Provide the [X, Y] coordinate of the cell's center where the given text is located.  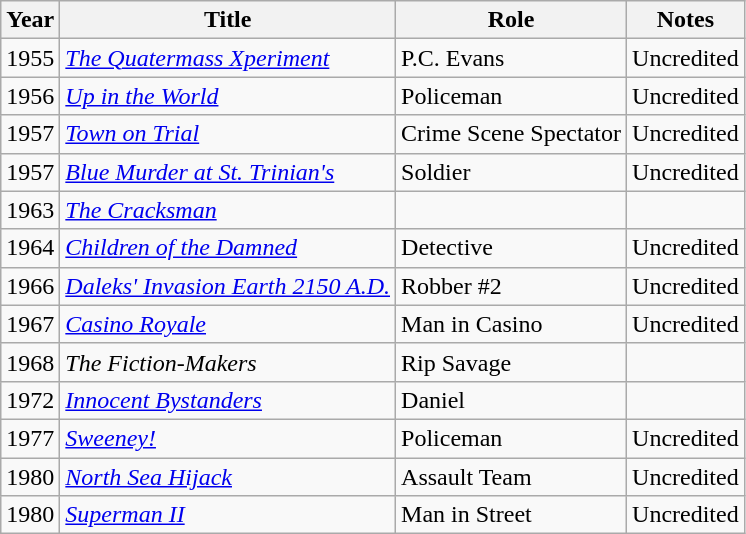
Year [30, 20]
The Cracksman [228, 210]
The Quatermass Xperiment [228, 58]
Daleks' Invasion Earth 2150 A.D. [228, 286]
Up in the World [228, 96]
Superman II [228, 515]
1972 [30, 400]
Crime Scene Spectator [512, 134]
1963 [30, 210]
1977 [30, 438]
Blue Murder at St. Trinian's [228, 172]
Role [512, 20]
1955 [30, 58]
P.C. Evans [512, 58]
Casino Royale [228, 324]
Man in Casino [512, 324]
Man in Street [512, 515]
1956 [30, 96]
1968 [30, 362]
Assault Team [512, 477]
Sweeney! [228, 438]
1967 [30, 324]
The Fiction-Makers [228, 362]
Notes [686, 20]
Robber #2 [512, 286]
Soldier [512, 172]
Innocent Bystanders [228, 400]
Detective [512, 248]
North Sea Hijack [228, 477]
Rip Savage [512, 362]
Children of the Damned [228, 248]
Title [228, 20]
Daniel [512, 400]
1966 [30, 286]
1964 [30, 248]
Town on Trial [228, 134]
